Detect which cell encompasses the target text, then output its [x, y] center coordinate. 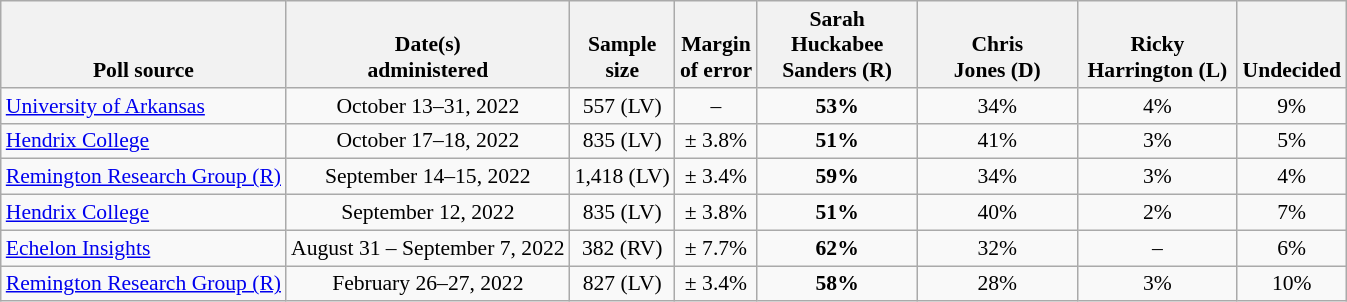
RickyHarrington (L) [1157, 44]
6% [1291, 248]
September 14–15, 2022 [428, 177]
ChrisJones (D) [997, 44]
9% [1291, 106]
February 26–27, 2022 [428, 284]
1,418 (LV) [622, 177]
62% [837, 248]
28% [997, 284]
557 (LV) [622, 106]
Date(s)administered [428, 44]
Samplesize [622, 44]
SarahHuckabeeSanders (R) [837, 44]
40% [997, 213]
10% [1291, 284]
827 (LV) [622, 284]
2% [1157, 213]
Marginof error [716, 44]
± 7.7% [716, 248]
Undecided [1291, 44]
53% [837, 106]
382 (RV) [622, 248]
October 17–18, 2022 [428, 141]
Echelon Insights [144, 248]
7% [1291, 213]
41% [997, 141]
October 13–31, 2022 [428, 106]
August 31 – September 7, 2022 [428, 248]
5% [1291, 141]
32% [997, 248]
September 12, 2022 [428, 213]
University of Arkansas [144, 106]
59% [837, 177]
58% [837, 284]
Poll source [144, 44]
